Capture the cell that displays the provided text and extract its (X, Y) central coordinate. 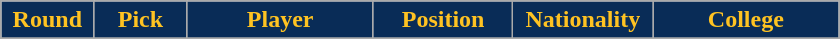
College (746, 20)
Pick (140, 20)
Nationality (583, 20)
Round (48, 20)
Position (443, 20)
Player (280, 20)
